Output the [x, y] coordinate of the center of the cell containing the given text.  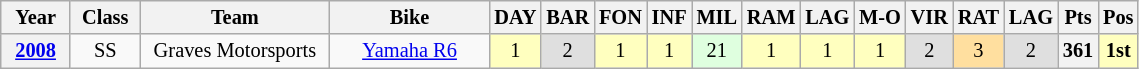
FON [620, 17]
M-O [880, 17]
361 [1078, 51]
RAM [771, 17]
Team [235, 17]
BAR [568, 17]
21 [717, 51]
Year [36, 17]
Pos [1118, 17]
3 [978, 51]
Pts [1078, 17]
1st [1118, 51]
DAY [515, 17]
SS [105, 51]
VIR [930, 17]
2008 [36, 51]
INF [670, 17]
RAT [978, 17]
Bike [410, 17]
Class [105, 17]
Yamaha R6 [410, 51]
Graves Motorsports [235, 51]
MIL [717, 17]
